Locate the cell with the specified text and output its (x, y) center coordinate. 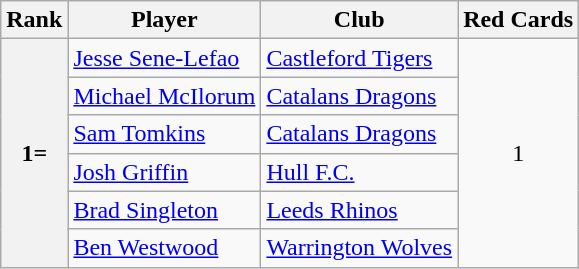
Club (360, 20)
Brad Singleton (164, 210)
Player (164, 20)
Josh Griffin (164, 172)
Sam Tomkins (164, 134)
Hull F.C. (360, 172)
Warrington Wolves (360, 248)
1= (34, 153)
1 (518, 153)
Castleford Tigers (360, 58)
Rank (34, 20)
Michael McIlorum (164, 96)
Red Cards (518, 20)
Ben Westwood (164, 248)
Leeds Rhinos (360, 210)
Jesse Sene-Lefao (164, 58)
